From the cell containing the given text, extract its center point as [X, Y] coordinate. 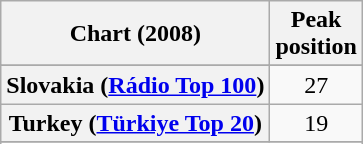
19 [316, 123]
Peakposition [316, 34]
27 [316, 85]
Slovakia (Rádio Top 100) [136, 85]
Chart (2008) [136, 34]
Turkey (Türkiye Top 20) [136, 123]
